Extract the (X, Y) coordinate from the center of the cell holding the provided text.  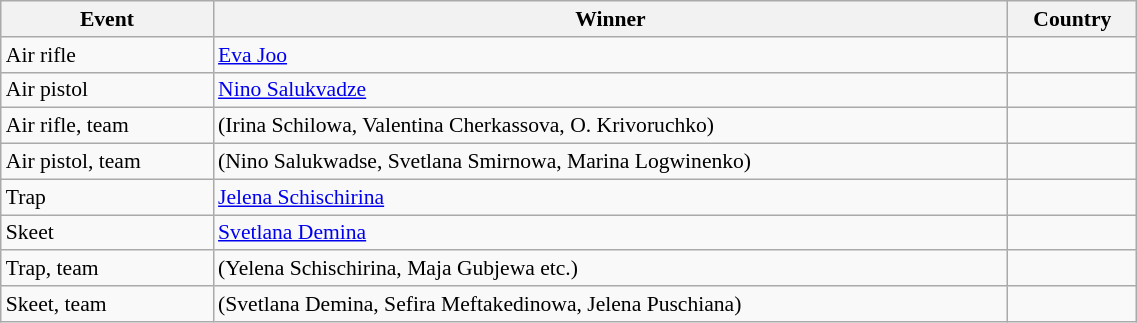
Winner (610, 19)
(Svetlana Demina, Sefira Meftakedinowa, Jelena Puschiana) (610, 304)
Jelena Schischirina (610, 197)
(Yelena Schischirina, Maja Gubjewa etc.) (610, 269)
Svetlana Demina (610, 233)
Air rifle, team (107, 126)
(Irina Schilowa, Valentina Cherkassova, O. Krivoruchko) (610, 126)
Skeet, team (107, 304)
Country (1072, 19)
Air pistol, team (107, 162)
(Nino Salukwadse, Svetlana Smirnowa, Marina Logwinenko) (610, 162)
Nino Salukvadze (610, 90)
Trap (107, 197)
Event (107, 19)
Air pistol (107, 90)
Air rifle (107, 55)
Skeet (107, 233)
Eva Joo (610, 55)
Trap, team (107, 269)
